Output the [x, y] coordinate of the center of the cell containing the given text.  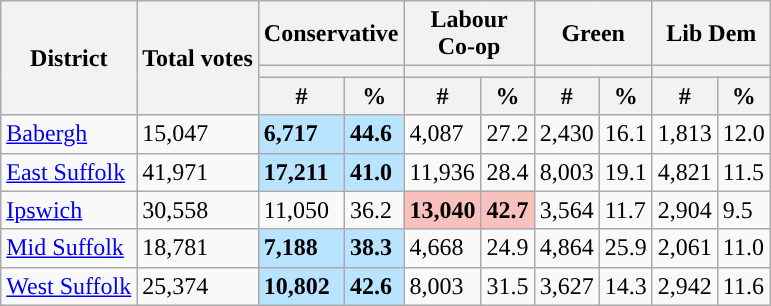
13,040 [442, 210]
1,813 [684, 134]
9.5 [744, 210]
11.5 [744, 172]
4,087 [442, 134]
12.0 [744, 134]
18,781 [198, 248]
36.2 [374, 210]
42.7 [508, 210]
41.0 [374, 172]
6,717 [301, 134]
25.9 [626, 248]
11,936 [442, 172]
31.5 [508, 286]
41,971 [198, 172]
4,668 [442, 248]
Conservative [331, 34]
11,050 [301, 210]
4,864 [566, 248]
Babergh [69, 134]
24.9 [508, 248]
16.1 [626, 134]
2,061 [684, 248]
15,047 [198, 134]
7,188 [301, 248]
38.3 [374, 248]
25,374 [198, 286]
Green [593, 34]
42.6 [374, 286]
2,942 [684, 286]
East Suffolk [69, 172]
3,564 [566, 210]
44.6 [374, 134]
District [69, 58]
West Suffolk [69, 286]
11.7 [626, 210]
30,558 [198, 210]
Ipswich [69, 210]
2,430 [566, 134]
14.3 [626, 286]
27.2 [508, 134]
2,904 [684, 210]
11.6 [744, 286]
19.1 [626, 172]
Lib Dem [711, 34]
Total votes [198, 58]
3,627 [566, 286]
28.4 [508, 172]
4,821 [684, 172]
LabourCo-op [469, 34]
10,802 [301, 286]
11.0 [744, 248]
17,211 [301, 172]
Mid Suffolk [69, 248]
